Determine the (X, Y) coordinate at the center of the cell enclosing the given text.  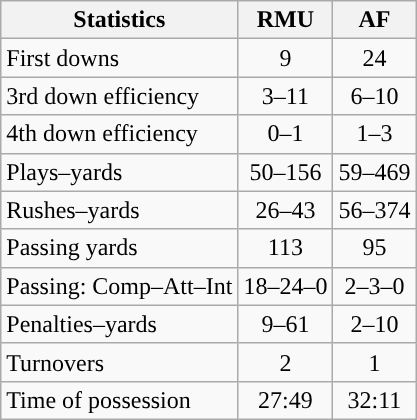
Passing yards (120, 248)
95 (374, 248)
59–469 (374, 172)
27:49 (286, 400)
Rushes–yards (120, 210)
1 (374, 362)
0–1 (286, 134)
Penalties–yards (120, 324)
2–3–0 (374, 286)
RMU (286, 20)
56–374 (374, 210)
18–24–0 (286, 286)
6–10 (374, 96)
32:11 (374, 400)
AF (374, 20)
First downs (120, 58)
Plays–yards (120, 172)
Passing: Comp–Att–Int (120, 286)
9–61 (286, 324)
2–10 (374, 324)
50–156 (286, 172)
Turnovers (120, 362)
113 (286, 248)
Time of possession (120, 400)
3–11 (286, 96)
1–3 (374, 134)
2 (286, 362)
9 (286, 58)
Statistics (120, 20)
4th down efficiency (120, 134)
3rd down efficiency (120, 96)
26–43 (286, 210)
24 (374, 58)
